For the text-containing cell, return its midpoint in (x, y) coordinate format. 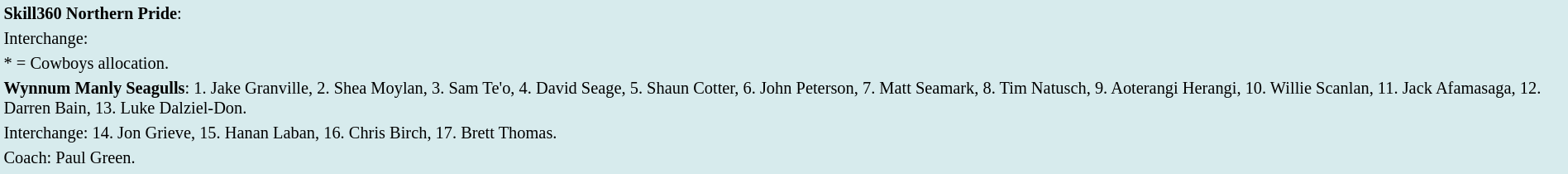
* = Cowboys allocation. (784, 63)
Skill360 Northern Pride: (784, 13)
Interchange: 14. Jon Grieve, 15. Hanan Laban, 16. Chris Birch, 17. Brett Thomas. (784, 133)
Coach: Paul Green. (784, 157)
Interchange: (784, 38)
